Capture the cell that displays the provided text and extract its [x, y] central coordinate. 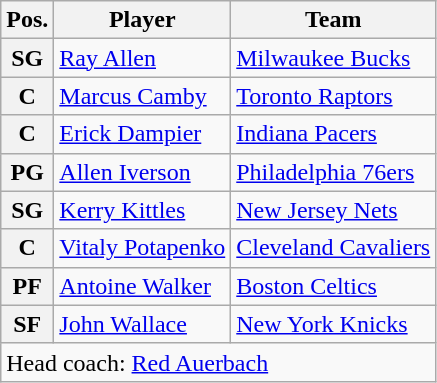
Vitaly Potapenko [142, 248]
New Jersey Nets [334, 210]
Boston Celtics [334, 286]
Pos. [28, 20]
John Wallace [142, 324]
PG [28, 172]
Team [334, 20]
Ray Allen [142, 58]
Kerry Kittles [142, 210]
Milwaukee Bucks [334, 58]
PF [28, 286]
Antoine Walker [142, 286]
Marcus Camby [142, 96]
Cleveland Cavaliers [334, 248]
Erick Dampier [142, 134]
SF [28, 324]
Toronto Raptors [334, 96]
Indiana Pacers [334, 134]
Allen Iverson [142, 172]
New York Knicks [334, 324]
Head coach: Red Auerbach [218, 362]
Philadelphia 76ers [334, 172]
Player [142, 20]
